From the cell containing the given text, extract its center point as [X, Y] coordinate. 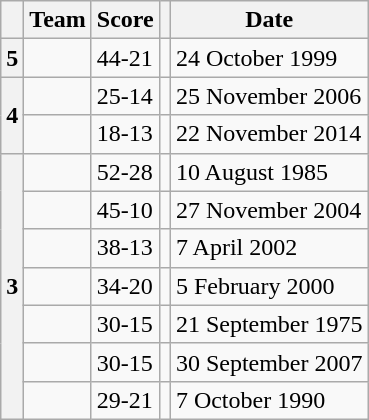
27 November 2004 [269, 210]
34-20 [125, 286]
3 [12, 286]
45-10 [125, 210]
5 [12, 58]
24 October 1999 [269, 58]
18-13 [125, 134]
25 November 2006 [269, 96]
29-21 [125, 400]
22 November 2014 [269, 134]
10 August 1985 [269, 172]
25-14 [125, 96]
21 September 1975 [269, 324]
7 April 2002 [269, 248]
38-13 [125, 248]
Date [269, 20]
30 September 2007 [269, 362]
4 [12, 115]
Score [125, 20]
7 October 1990 [269, 400]
44-21 [125, 58]
5 February 2000 [269, 286]
52-28 [125, 172]
Team [58, 20]
